Determine the [x, y] coordinate at the center of the cell enclosing the given text.  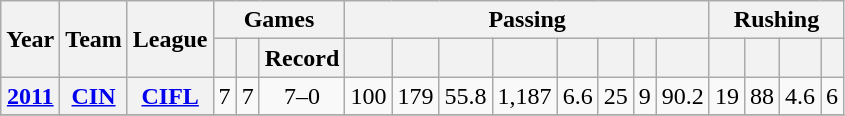
Rushing [776, 20]
179 [416, 96]
Record [302, 58]
6.6 [578, 96]
25 [616, 96]
6 [832, 96]
Team [94, 39]
4.6 [800, 96]
88 [762, 96]
Year [30, 39]
CIFL [170, 96]
CIN [94, 96]
League [170, 39]
9 [644, 96]
2011 [30, 96]
7–0 [302, 96]
Games [279, 20]
55.8 [466, 96]
90.2 [682, 96]
100 [368, 96]
Passing [527, 20]
1,187 [524, 96]
19 [726, 96]
